Return the [X, Y] coordinate for the center point of the cell that contains the specified text.  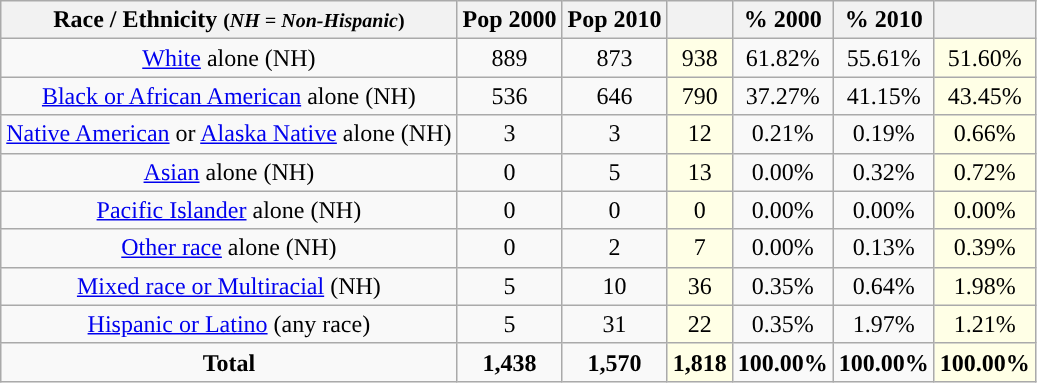
12 [700, 134]
10 [614, 286]
790 [700, 96]
37.27% [782, 96]
0.64% [884, 286]
0.39% [984, 248]
7 [700, 248]
938 [700, 58]
36 [700, 286]
Race / Ethnicity (NH = Non-Hispanic) [229, 20]
Native American or Alaska Native alone (NH) [229, 134]
61.82% [782, 58]
Asian alone (NH) [229, 172]
Pop 2000 [510, 20]
55.61% [884, 58]
889 [510, 58]
1.97% [884, 324]
873 [614, 58]
Pacific Islander alone (NH) [229, 210]
% 2000 [782, 20]
1.21% [984, 324]
1.98% [984, 286]
0.66% [984, 134]
Other race alone (NH) [229, 248]
White alone (NH) [229, 58]
536 [510, 96]
1,438 [510, 362]
31 [614, 324]
0.72% [984, 172]
41.15% [884, 96]
1,818 [700, 362]
Mixed race or Multiracial (NH) [229, 286]
43.45% [984, 96]
2 [614, 248]
0.19% [884, 134]
0.32% [884, 172]
0.13% [884, 248]
Pop 2010 [614, 20]
51.60% [984, 58]
% 2010 [884, 20]
0.21% [782, 134]
22 [700, 324]
646 [614, 96]
Black or African American alone (NH) [229, 96]
1,570 [614, 362]
13 [700, 172]
Hispanic or Latino (any race) [229, 324]
Total [229, 362]
